Detect which cell encompasses the target text, then output its [X, Y] center coordinate. 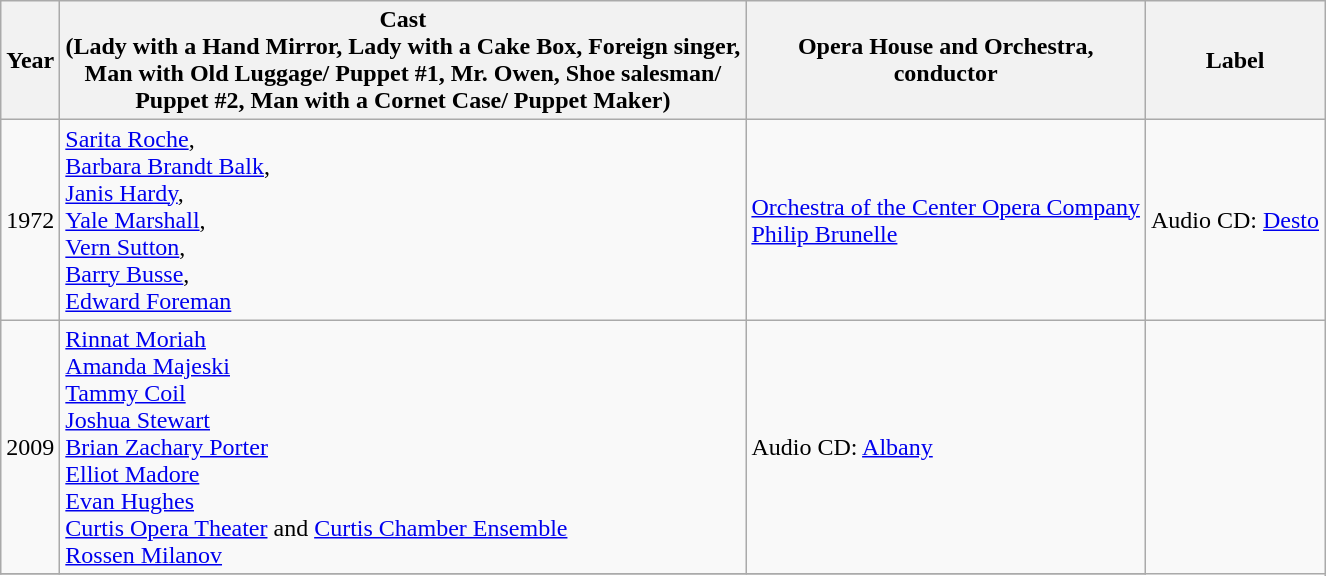
Audio CD: Desto [1234, 220]
2009 [30, 447]
Year [30, 60]
1972 [30, 220]
Orchestra of the Center Opera CompanyPhilip Brunelle [946, 220]
Label [1234, 60]
Opera House and Orchestra,conductor [946, 60]
Sarita Roche,Barbara Brandt Balk,Janis Hardy,Yale Marshall,Vern Sutton,Barry Busse,Edward Foreman [403, 220]
Audio CD: Albany [946, 447]
